Capture the cell that displays the provided text and extract its [x, y] central coordinate. 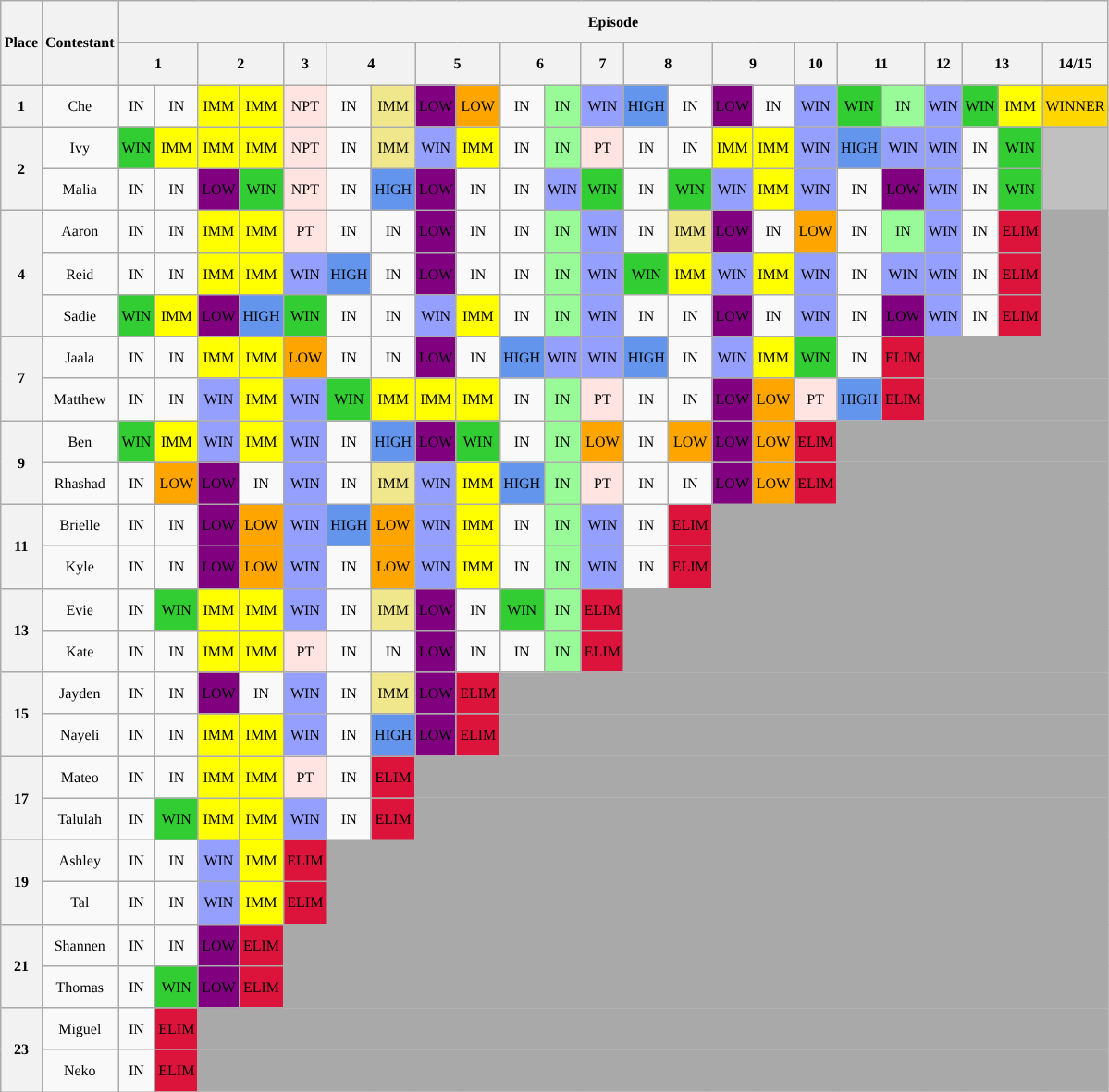
Kyle [80, 566]
12 [943, 63]
Matthew [80, 399]
5 [457, 63]
23 [21, 1049]
10 [816, 63]
19 [21, 882]
15 [21, 714]
Shannen [80, 945]
Place [21, 43]
21 [21, 965]
Ivy [80, 148]
Talulah [80, 819]
14/15 [1076, 63]
Miguel [80, 1028]
Che [80, 105]
17 [21, 797]
Episode [614, 20]
3 [305, 63]
Rhashad [80, 483]
Evie [80, 608]
Jaala [80, 357]
Ben [80, 440]
Neko [80, 1071]
6 [540, 63]
Contestant [80, 43]
Mateo [80, 777]
Reid [80, 274]
Malia [80, 189]
Nayeli [80, 734]
Brielle [80, 525]
Thomas [80, 986]
Tal [80, 902]
Jayden [80, 692]
WINNER [1076, 105]
Kate [80, 651]
Sadie [80, 314]
Ashley [80, 860]
Aaron [80, 231]
8 [668, 63]
